From the cell containing the given text, extract its center point as [X, Y] coordinate. 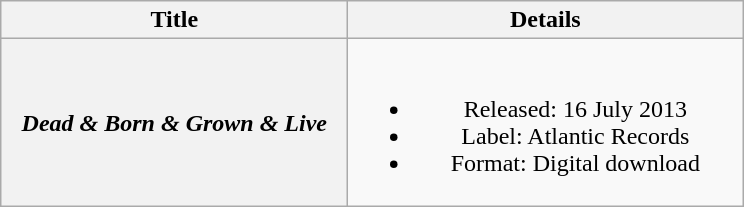
Title [174, 20]
Released: 16 July 2013Label: Atlantic RecordsFormat: Digital download [546, 122]
Dead & Born & Grown & Live [174, 122]
Details [546, 20]
